Extract the [x, y] coordinate from the center of the cell holding the provided text.  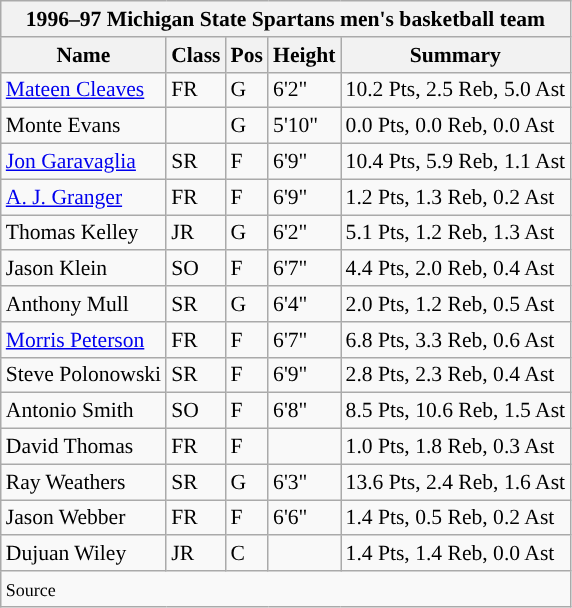
Thomas Kelley [84, 233]
6'4" [304, 304]
Ray Weathers [84, 482]
0.0 Pts, 0.0 Reb, 0.0 Ast [456, 126]
13.6 Pts, 2.4 Reb, 1.6 Ast [456, 482]
2.8 Pts, 2.3 Reb, 0.4 Ast [456, 375]
Pos [248, 55]
Summary [456, 55]
Dujuan Wiley [84, 554]
Jon Garavaglia [84, 162]
1.4 Pts, 0.5 Reb, 0.2 Ast [456, 518]
5'10" [304, 126]
Jason Webber [84, 518]
2.0 Pts, 1.2 Reb, 0.5 Ast [456, 304]
6'8" [304, 411]
6.8 Pts, 3.3 Reb, 0.6 Ast [456, 340]
Height [304, 55]
6'3" [304, 482]
Morris Peterson [84, 340]
1.2 Pts, 1.3 Reb, 0.2 Ast [456, 197]
10.4 Pts, 5.9 Reb, 1.1 Ast [456, 162]
5.1 Pts, 1.2 Reb, 1.3 Ast [456, 233]
Antonio Smith [84, 411]
8.5 Pts, 10.6 Reb, 1.5 Ast [456, 411]
1.4 Pts, 1.4 Reb, 0.0 Ast [456, 554]
Jason Klein [84, 269]
C [248, 554]
6'6" [304, 518]
1996–97 Michigan State Spartans men's basketball team [286, 19]
Anthony Mull [84, 304]
Mateen Cleaves [84, 90]
Class [196, 55]
David Thomas [84, 447]
Source [286, 589]
Steve Polonowski [84, 375]
Name [84, 55]
Monte Evans [84, 126]
A. J. Granger [84, 197]
4.4 Pts, 2.0 Reb, 0.4 Ast [456, 269]
1.0 Pts, 1.8 Reb, 0.3 Ast [456, 447]
10.2 Pts, 2.5 Reb, 5.0 Ast [456, 90]
